Determine the [X, Y] coordinate at the center of the cell enclosing the given text.  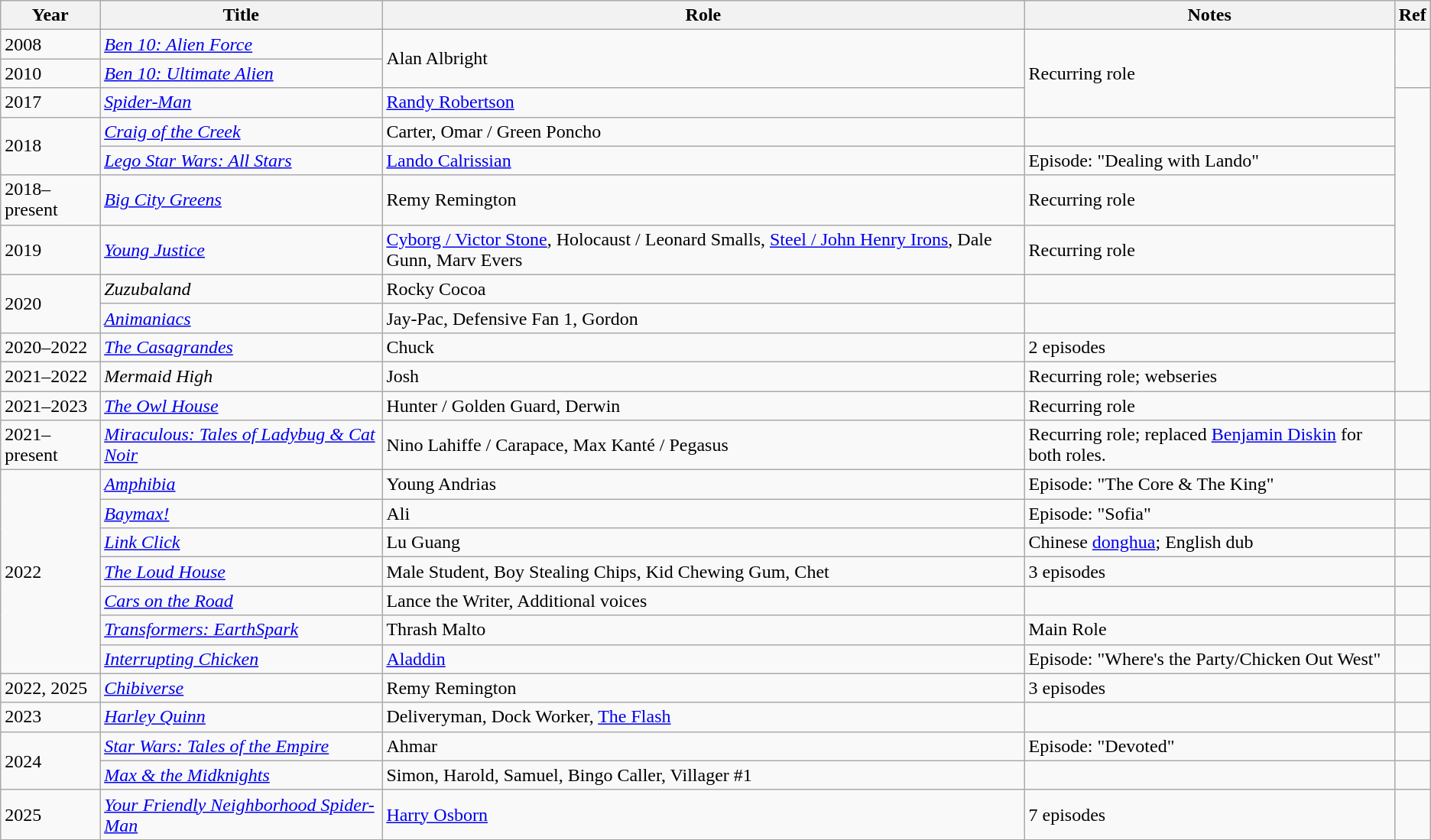
Amphibia [242, 485]
2025 [50, 815]
Lego Star Wars: All Stars [242, 161]
The Loud House [242, 572]
2018–present [50, 200]
2022, 2025 [50, 688]
Harry Osborn [703, 815]
The Owl House [242, 406]
2022 [50, 572]
Ali [703, 514]
Cars on the Road [242, 601]
Episode: "Where's the Party/Chicken Out West" [1209, 659]
2020 [50, 303]
Episode: "Devoted" [1209, 746]
Year [50, 15]
Chibiverse [242, 688]
Title [242, 15]
2021–present [50, 445]
Young Andrias [703, 485]
Carter, Omar / Green Poncho [703, 131]
Chuck [703, 347]
Simon, Harold, Samuel, Bingo Caller, Villager #1 [703, 775]
Main Role [1209, 630]
Miraculous: Tales of Ladybug & Cat Noir [242, 445]
Craig of the Creek [242, 131]
2019 [50, 249]
Hunter / Golden Guard, Derwin [703, 406]
Ref [1413, 15]
Rocky Cocoa [703, 289]
Big City Greens [242, 200]
The Casagrandes [242, 347]
Zuzubaland [242, 289]
Notes [1209, 15]
2023 [50, 717]
Role [703, 15]
Deliveryman, Dock Worker, The Flash [703, 717]
Max & the Midknights [242, 775]
Young Justice [242, 249]
2021–2023 [50, 406]
Episode: "The Core & The King" [1209, 485]
Harley Quinn [242, 717]
Animaniacs [242, 318]
Jay-Pac, Defensive Fan 1, Gordon [703, 318]
Aladdin [703, 659]
Star Wars: Tales of the Empire [242, 746]
2020–2022 [50, 347]
Interrupting Chicken [242, 659]
Ben 10: Ultimate Alien [242, 73]
7 episodes [1209, 815]
Transformers: EarthSpark [242, 630]
Spider-Man [242, 102]
Lando Calrissian [703, 161]
2010 [50, 73]
Your Friendly Neighborhood Spider-Man [242, 815]
Mermaid High [242, 376]
2024 [50, 761]
Randy Robertson [703, 102]
Male Student, Boy Stealing Chips, Kid Chewing Gum, Chet [703, 572]
Recurring role; replaced Benjamin Diskin for both roles. [1209, 445]
Baymax! [242, 514]
2008 [50, 44]
Link Click [242, 543]
Ahmar [703, 746]
2018 [50, 146]
Nino Lahiffe / Carapace, Max Kanté / Pegasus [703, 445]
Alan Albright [703, 59]
Episode: "Dealing with Lando" [1209, 161]
Thrash Malto [703, 630]
Josh [703, 376]
2 episodes [1209, 347]
Ben 10: Alien Force [242, 44]
Episode: "Sofia" [1209, 514]
Lu Guang [703, 543]
2021–2022 [50, 376]
2017 [50, 102]
Lance the Writer, Additional voices [703, 601]
Recurring role; webseries [1209, 376]
Chinese donghua; English dub [1209, 543]
Cyborg / Victor Stone, Holocaust / Leonard Smalls, Steel / John Henry Irons, Dale Gunn, Marv Evers [703, 249]
